Pinpoint the cell where the given text exists, returning its [X, Y] midpoint coordinate. 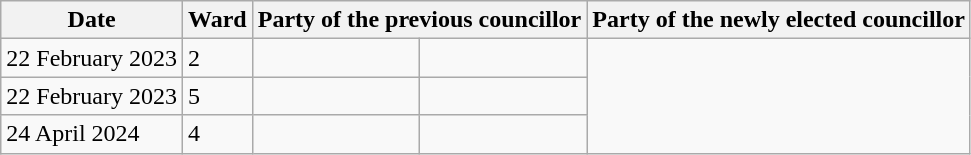
Ward [217, 20]
24 April 2024 [92, 134]
2 [217, 58]
Party of the newly elected councillor [779, 20]
5 [217, 96]
Date [92, 20]
4 [217, 134]
Party of the previous councillor [420, 20]
